From the cell containing the given text, extract its center point as [X, Y] coordinate. 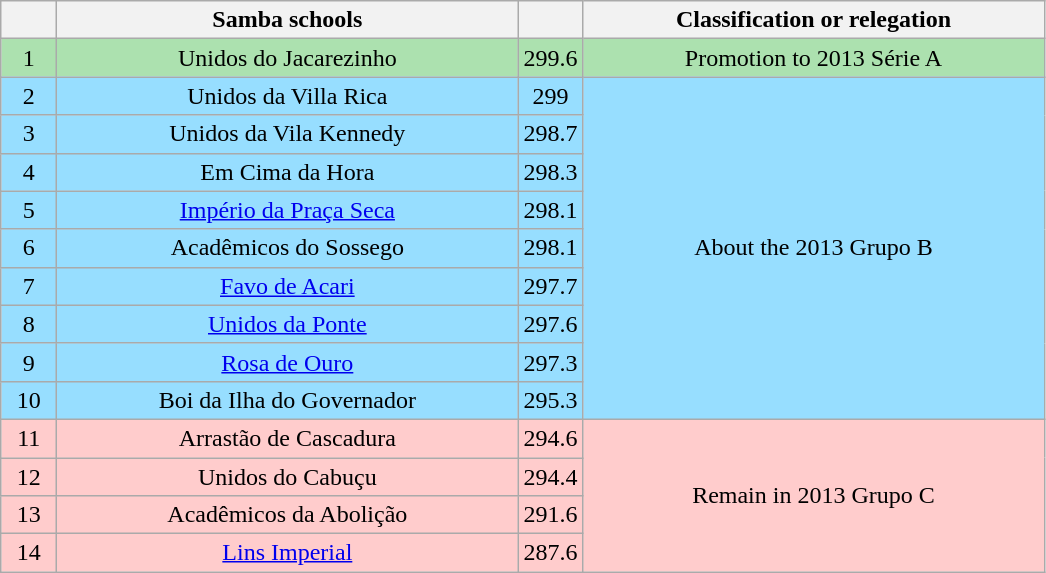
298.7 [550, 134]
Arrastão de Cascadura [288, 438]
Unidos da Ponte [288, 324]
2 [29, 96]
295.3 [550, 400]
4 [29, 172]
Acadêmicos do Sossego [288, 248]
3 [29, 134]
Unidos do Cabuçu [288, 477]
Favo de Acari [288, 286]
1 [29, 58]
298.3 [550, 172]
9 [29, 362]
299.6 [550, 58]
Acadêmicos da Abolição [288, 515]
Lins Imperial [288, 553]
Boi da Ilha do Governador [288, 400]
294.6 [550, 438]
Rosa de Ouro [288, 362]
299 [550, 96]
12 [29, 477]
Unidos da Vila Kennedy [288, 134]
287.6 [550, 553]
Promotion to 2013 Série A [814, 58]
294.4 [550, 477]
Em Cima da Hora [288, 172]
Unidos da Villa Rica [288, 96]
13 [29, 515]
7 [29, 286]
297.6 [550, 324]
Remain in 2013 Grupo C [814, 495]
297.7 [550, 286]
Unidos do Jacarezinho [288, 58]
Classification or relegation [814, 20]
291.6 [550, 515]
Império da Praça Seca [288, 210]
5 [29, 210]
297.3 [550, 362]
6 [29, 248]
8 [29, 324]
Samba schools [288, 20]
About the 2013 Grupo B [814, 248]
14 [29, 553]
11 [29, 438]
10 [29, 400]
